Determine the [X, Y] coordinate at the center of the cell enclosing the given text.  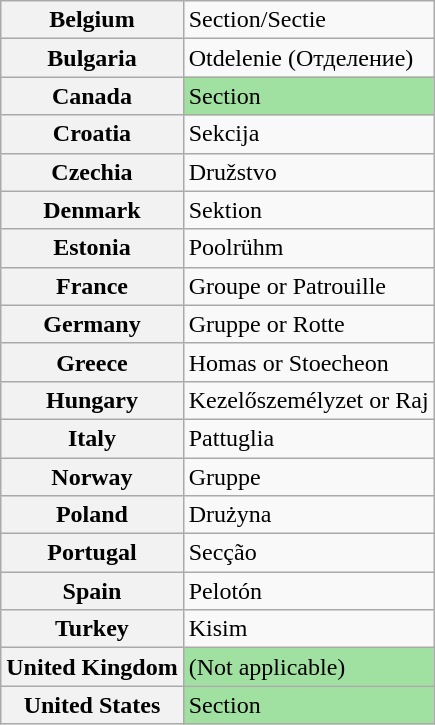
Kisim [308, 629]
Bulgaria [92, 58]
Canada [92, 96]
Italy [92, 438]
Kezelőszemélyzet or Raj [308, 400]
Poland [92, 515]
Poolrühm [308, 248]
Estonia [92, 248]
Otdelenie (Отделение) [308, 58]
Groupe or Patrouille [308, 286]
Gruppe [308, 477]
Sekcija [308, 134]
Družstvo [308, 172]
Hungary [92, 400]
Denmark [92, 210]
Secção [308, 553]
Pelotón [308, 591]
(Not applicable) [308, 667]
Greece [92, 362]
Croatia [92, 134]
Belgium [92, 20]
Germany [92, 324]
Turkey [92, 629]
Portugal [92, 553]
Homas or Stoecheon [308, 362]
United Kingdom [92, 667]
Czechia [92, 172]
Norway [92, 477]
Drużyna [308, 515]
Spain [92, 591]
United States [92, 705]
France [92, 286]
Section/Sectie [308, 20]
Sektion [308, 210]
Pattuglia [308, 438]
Gruppe or Rotte [308, 324]
